Return (X, Y) of the center of cell containing provided text 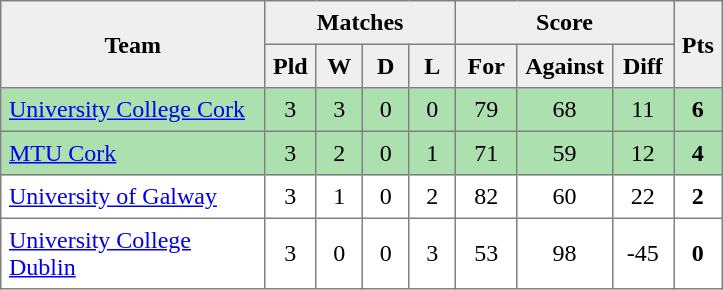
Score (564, 23)
W (339, 66)
59 (564, 153)
60 (564, 197)
12 (643, 153)
98 (564, 253)
University College Dublin (133, 253)
82 (486, 197)
71 (486, 153)
Team (133, 44)
Diff (643, 66)
6 (698, 110)
22 (643, 197)
For (486, 66)
68 (564, 110)
University College Cork (133, 110)
MTU Cork (133, 153)
D (385, 66)
Against (564, 66)
-45 (643, 253)
University of Galway (133, 197)
4 (698, 153)
L (432, 66)
Pld (290, 66)
53 (486, 253)
79 (486, 110)
Matches (360, 23)
11 (643, 110)
Pts (698, 44)
